Detect which cell encompasses the target text, then output its (X, Y) center coordinate. 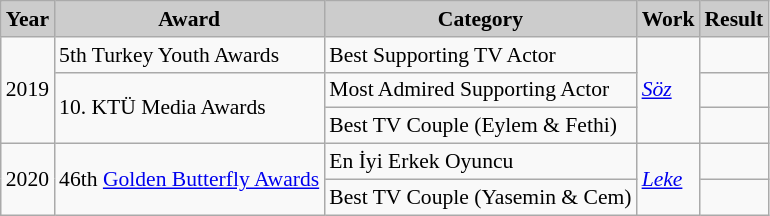
Award (189, 19)
2019 (28, 90)
En İyi Erkek Oyuncu (480, 162)
Söz (668, 90)
Year (28, 19)
10. KTÜ Media Awards (189, 108)
Category (480, 19)
Work (668, 19)
46th Golden Butterfly Awards (189, 180)
2020 (28, 180)
5th Turkey Youth Awards (189, 55)
Best TV Couple (Eylem & Fethi) (480, 126)
Result (734, 19)
Most Admired Supporting Actor (480, 90)
Leke (668, 180)
Best Supporting TV Actor (480, 55)
Best TV Couple (Yasemin & Cem) (480, 197)
